Return the [X, Y] coordinate for the center point of the cell that contains the specified text.  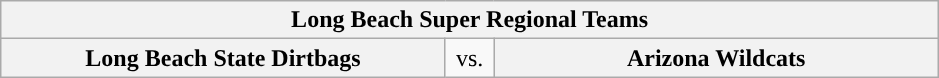
vs. [470, 58]
Long Beach State Dirtbags [224, 58]
Long Beach Super Regional Teams [470, 20]
Arizona Wildcats [716, 58]
